Extract the (x, y) coordinate from the center of the cell holding the provided text.  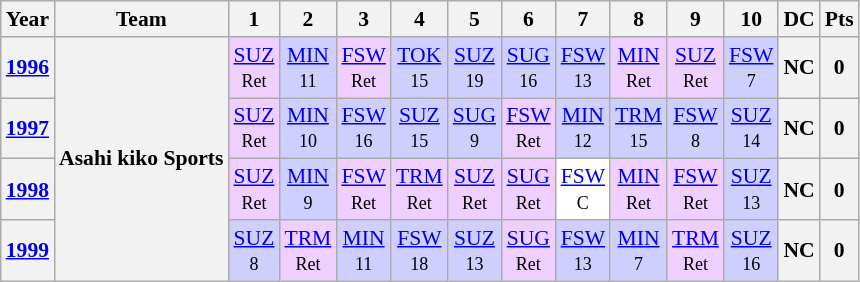
FSWC (584, 190)
1998 (28, 190)
SUZ19 (474, 68)
MIN9 (308, 190)
2 (308, 19)
SUZ8 (254, 250)
Pts (840, 19)
FSW16 (364, 128)
MIN10 (308, 128)
FSW18 (420, 250)
9 (696, 19)
4 (420, 19)
Asahi kiko Sports (141, 159)
3 (364, 19)
Team (141, 19)
1999 (28, 250)
MIN7 (638, 250)
8 (638, 19)
SUZ14 (752, 128)
FSW8 (696, 128)
TOK15 (420, 68)
SUG16 (528, 68)
Year (28, 19)
SUZ16 (752, 250)
10 (752, 19)
TRM15 (638, 128)
6 (528, 19)
5 (474, 19)
MIN12 (584, 128)
7 (584, 19)
1997 (28, 128)
FSW7 (752, 68)
1996 (28, 68)
DC (798, 19)
SUZ15 (420, 128)
1 (254, 19)
SUG9 (474, 128)
